Provide the [x, y] coordinate of the cell's center where the given text is located.  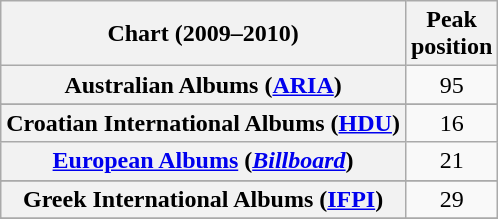
Peakposition [451, 34]
Croatian International Albums (HDU) [204, 123]
21 [451, 161]
95 [451, 85]
Greek International Albums (IFPI) [204, 199]
European Albums (Billboard) [204, 161]
Chart (2009–2010) [204, 34]
Australian Albums (ARIA) [204, 85]
29 [451, 199]
16 [451, 123]
